Search for the cell housing the specified text and yield its [X, Y] center coordinate. 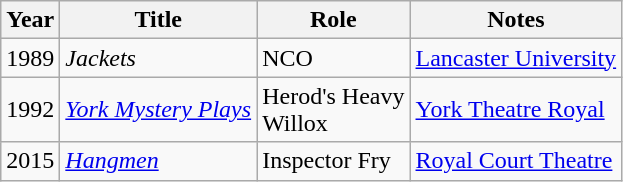
Inspector Fry [334, 161]
York Mystery Plays [158, 110]
York Theatre Royal [516, 110]
Jackets [158, 58]
Title [158, 20]
Notes [516, 20]
2015 [30, 161]
Lancaster University [516, 58]
Hangmen [158, 161]
1989 [30, 58]
Year [30, 20]
NCO [334, 58]
Royal Court Theatre [516, 161]
1992 [30, 110]
Herod's HeavyWillox [334, 110]
Role [334, 20]
